Output the [X, Y] coordinate of the center of the cell containing the given text.  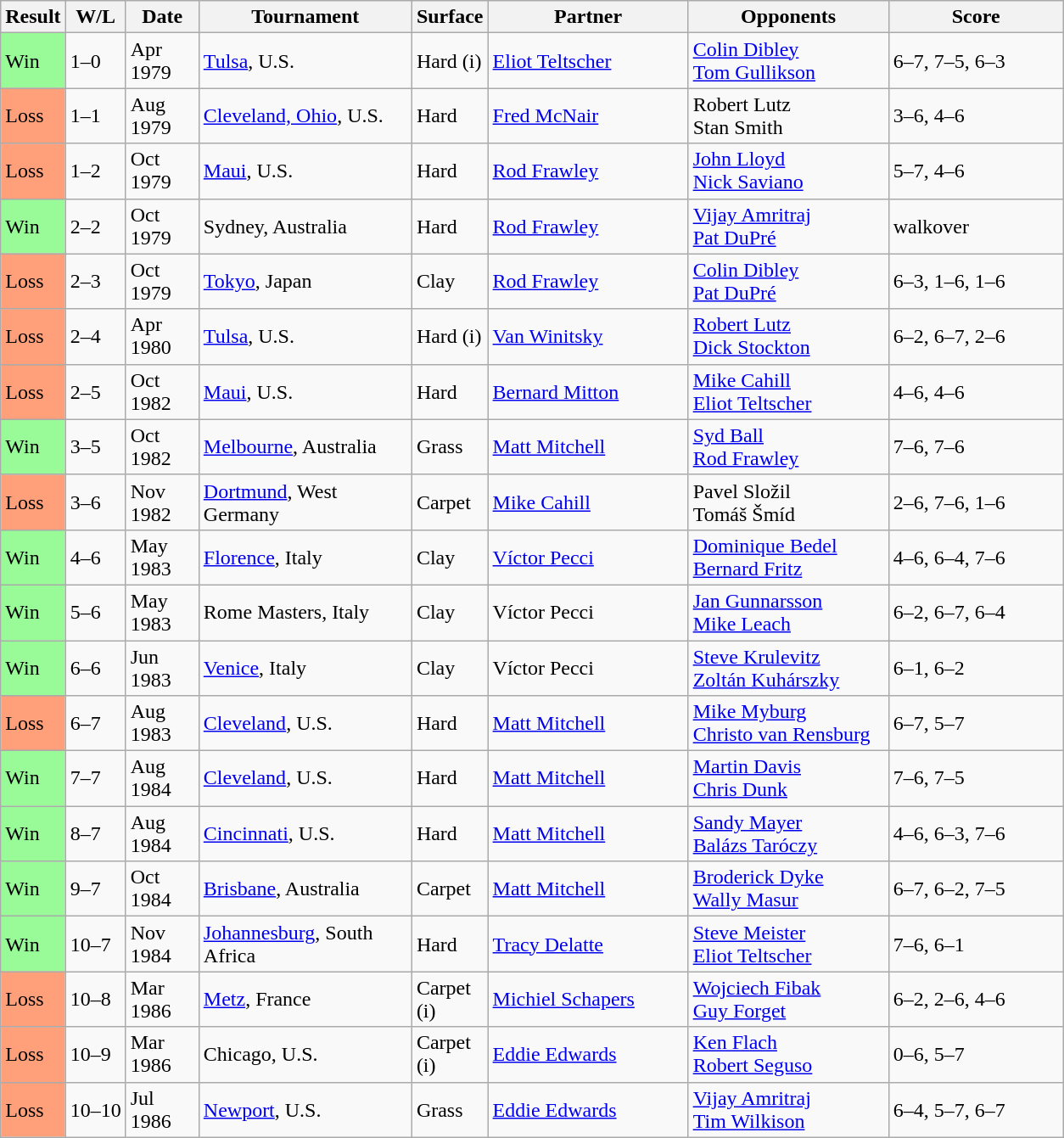
Dortmund, West Germany [305, 502]
7–6, 7–6 [976, 446]
Tracy Delatte [588, 944]
Jul 1986 [162, 1110]
Apr 1979 [162, 61]
6–7, 5–7 [976, 723]
Van Winitsky [588, 336]
6–2, 6–7, 2–6 [976, 336]
Vijay Amritraj Pat DuPré [788, 226]
Melbourne, Australia [305, 446]
Mike Cahill Eliot Teltscher [788, 392]
Aug 1983 [162, 723]
7–6, 6–1 [976, 944]
Rome Masters, Italy [305, 613]
Fred McNair [588, 115]
Newport, U.S. [305, 1110]
4–6 [95, 557]
Wojciech Fibak Guy Forget [788, 1000]
9–7 [95, 889]
Result [33, 17]
2–3 [95, 282]
Michiel Schapers [588, 1000]
Date [162, 17]
Mike Myburg Christo van Rensburg [788, 723]
John Lloyd Nick Saviano [788, 171]
6–3, 1–6, 1–6 [976, 282]
W/L [95, 17]
6–7, 7–5, 6–3 [976, 61]
2–2 [95, 226]
Ken Flach Robert Seguso [788, 1054]
5–6 [95, 613]
10–9 [95, 1054]
2–5 [95, 392]
Venice, Italy [305, 667]
8–7 [95, 833]
Broderick Dyke Wally Masur [788, 889]
1–1 [95, 115]
6–4, 5–7, 6–7 [976, 1110]
1–0 [95, 61]
Jan Gunnarsson Mike Leach [788, 613]
walkover [976, 226]
Bernard Mitton [588, 392]
Brisbane, Australia [305, 889]
7–6, 7–5 [976, 779]
Dominique Bedel Bernard Fritz [788, 557]
6–2, 2–6, 4–6 [976, 1000]
5–7, 4–6 [976, 171]
Pavel Složil Tomáš Šmíd [788, 502]
10–10 [95, 1110]
Nov 1984 [162, 944]
Score [976, 17]
Colin Dibley Tom Gullikson [788, 61]
Nov 1982 [162, 502]
Mike Cahill [588, 502]
Tokyo, Japan [305, 282]
3–6, 4–6 [976, 115]
Steve Meister Eliot Teltscher [788, 944]
4–6, 6–3, 7–6 [976, 833]
Cincinnati, U.S. [305, 833]
6–2, 6–7, 6–4 [976, 613]
Tournament [305, 17]
4–6, 6–4, 7–6 [976, 557]
Metz, France [305, 1000]
1–2 [95, 171]
Robert Lutz Stan Smith [788, 115]
Vijay Amritraj Tim Wilkison [788, 1110]
Martin Davis Chris Dunk [788, 779]
Opponents [788, 17]
Johannesburg, South Africa [305, 944]
4–6, 4–6 [976, 392]
10–8 [95, 1000]
0–6, 5–7 [976, 1054]
Chicago, U.S. [305, 1054]
Sandy Mayer Balázs Taróczy [788, 833]
Steve Krulevitz Zoltán Kuhárszky [788, 667]
6–7 [95, 723]
10–7 [95, 944]
Oct 1984 [162, 889]
3–6 [95, 502]
Robert Lutz Dick Stockton [788, 336]
Cleveland, Ohio, U.S. [305, 115]
Florence, Italy [305, 557]
Colin Dibley Pat DuPré [788, 282]
Eliot Teltscher [588, 61]
Sydney, Australia [305, 226]
2–6, 7–6, 1–6 [976, 502]
3–5 [95, 446]
Surface [450, 17]
Apr 1980 [162, 336]
Aug 1979 [162, 115]
Syd Ball Rod Frawley [788, 446]
2–4 [95, 336]
7–7 [95, 779]
Partner [588, 17]
6–1, 6–2 [976, 667]
6–6 [95, 667]
Jun 1983 [162, 667]
6–7, 6–2, 7–5 [976, 889]
